Return the [x, y] coordinate for the center point of the cell that contains the specified text.  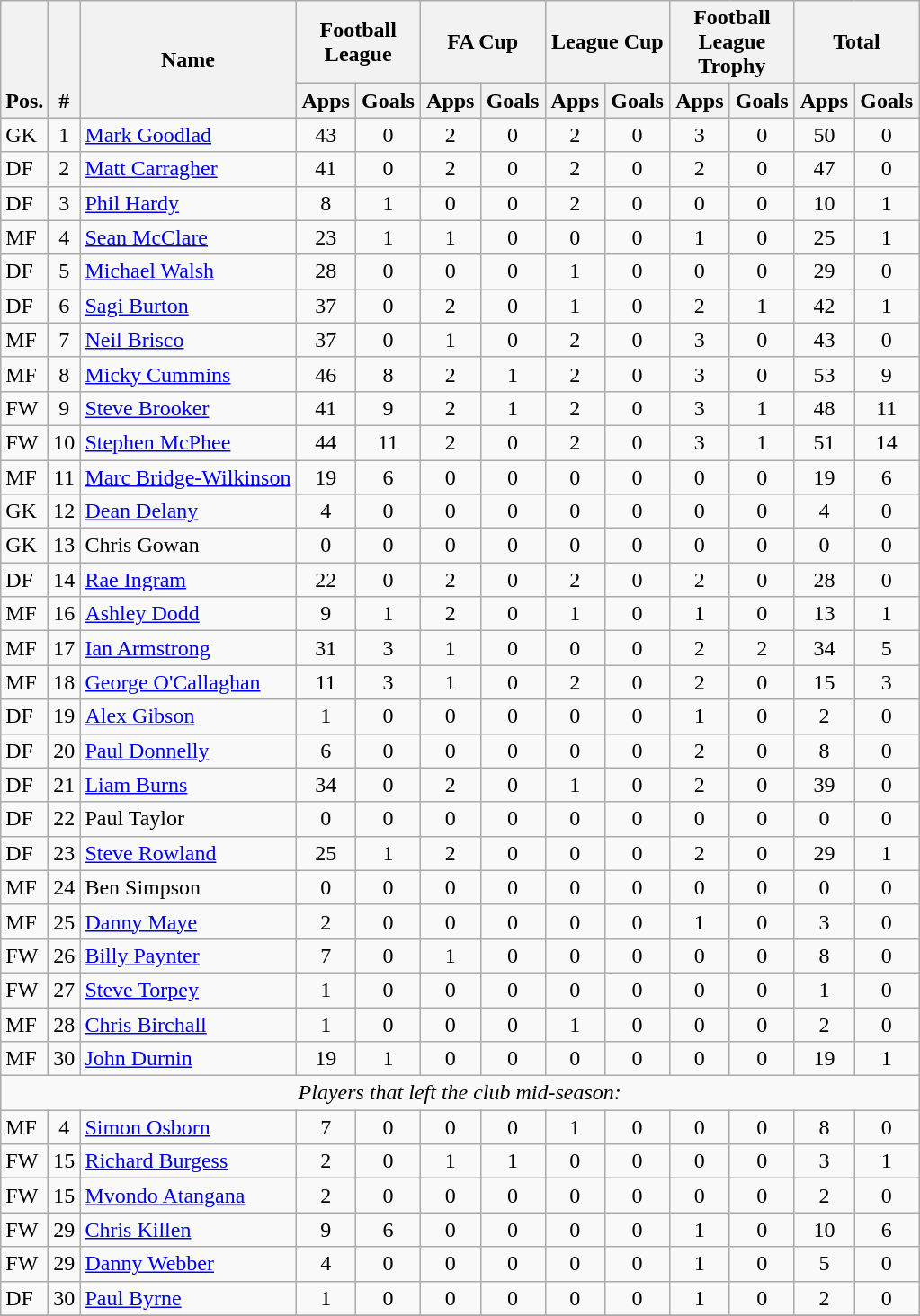
Name [188, 59]
Paul Byrne [188, 1298]
Total [856, 42]
Billy Paynter [188, 956]
46 [326, 374]
Dean Delany [188, 511]
Chris Gowan [188, 546]
51 [824, 442]
Football League [358, 42]
Players that left the club mid-season: [460, 1093]
44 [326, 442]
12 [65, 511]
26 [65, 956]
# [65, 59]
Paul Taylor [188, 819]
Simon Osborn [188, 1127]
FA Cup [482, 42]
Rae Ingram [188, 580]
Paul Donnelly [188, 751]
42 [824, 306]
48 [824, 408]
Sean McClare [188, 237]
Micky Cummins [188, 374]
Ben Simpson [188, 887]
31 [326, 648]
Steve Rowland [188, 853]
Matt Carragher [188, 169]
Steve Torpey [188, 990]
21 [65, 785]
Chris Birchall [188, 1024]
18 [65, 682]
Mark Goodlad [188, 135]
Danny Maye [188, 921]
Liam Burns [188, 785]
Mvondo Atangana [188, 1196]
27 [65, 990]
17 [65, 648]
20 [65, 751]
16 [65, 614]
50 [824, 135]
Ashley Dodd [188, 614]
Football League Trophy [732, 42]
47 [824, 169]
John Durnin [188, 1059]
24 [65, 887]
Neil Brisco [188, 340]
Stephen McPhee [188, 442]
League Cup [608, 42]
Pos. [25, 59]
Chris Killen [188, 1230]
Ian Armstrong [188, 648]
Sagi Burton [188, 306]
Steve Brooker [188, 408]
Marc Bridge-Wilkinson [188, 477]
Michael Walsh [188, 271]
Alex Gibson [188, 716]
Danny Webber [188, 1264]
39 [824, 785]
Phil Hardy [188, 203]
53 [824, 374]
Richard Burgess [188, 1161]
George O'Callaghan [188, 682]
